Find where the given text appears and provide that cell's center as [X, Y] coordinate. 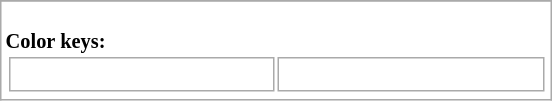
Color keys: [276, 50]
